Return the [X, Y] coordinate for the center point of the cell that contains the specified text.  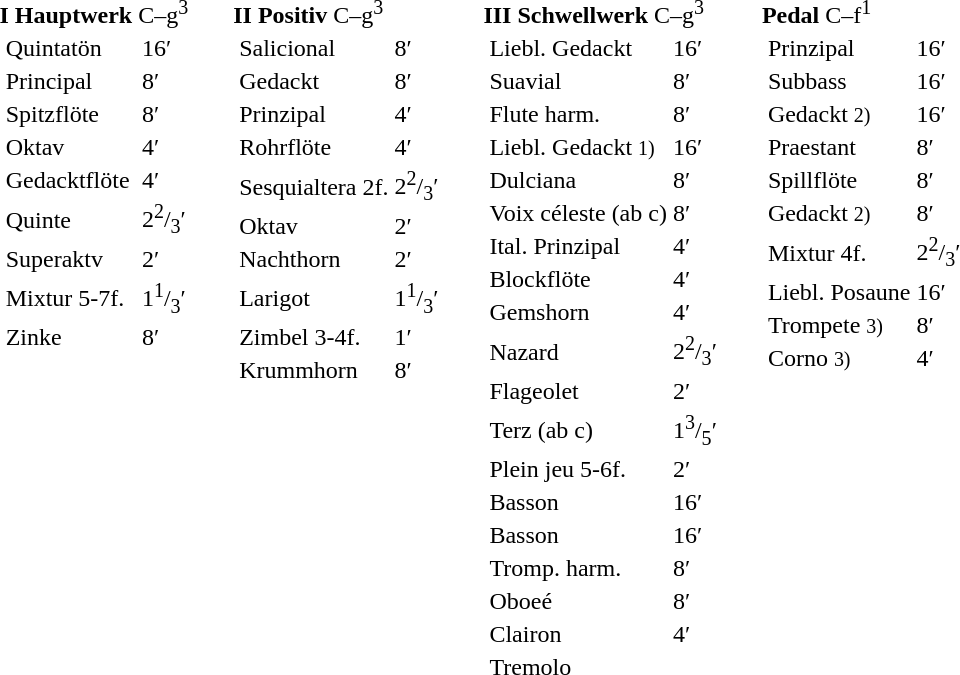
Superaktv [70, 259]
Tromp. harm. [578, 569]
Flute harm. [578, 114]
Oboeé [578, 602]
Nachthorn [314, 259]
Zimbel 3-4f. [314, 338]
Ital. Prinzipal [578, 246]
Krummhorn [314, 371]
Spillflöte [839, 180]
Mixtur 5-7f. [70, 298]
Rohrflöte [314, 147]
Gemshorn [578, 312]
Nazard [578, 352]
Praestant [839, 147]
Spitzflöte [70, 114]
Liebl. Posaune [839, 292]
Liebl. Gedackt [578, 48]
Sesquialtera 2f. [314, 186]
Voix céleste (ab c) [578, 213]
Principal [70, 81]
Gedacktflöte [70, 180]
Plein jeu 5-6f. [578, 470]
Terz (ab c) [578, 430]
Clairon [578, 635]
Subbass [839, 81]
Corno 3) [839, 358]
Larigot [314, 298]
Blockflöte [578, 279]
Mixtur 4f. [839, 252]
Gedackt [314, 81]
Liebl. Gedackt 1) [578, 147]
Flageolet [578, 391]
Quinte [70, 220]
1′ [416, 338]
Salicional [314, 48]
Zinke [70, 338]
Quintatön [70, 48]
Suavial [578, 81]
Dulciana [578, 180]
13/5′ [694, 430]
Trompete 3) [839, 325]
